For the text-containing cell, return its midpoint in [X, Y] coordinate format. 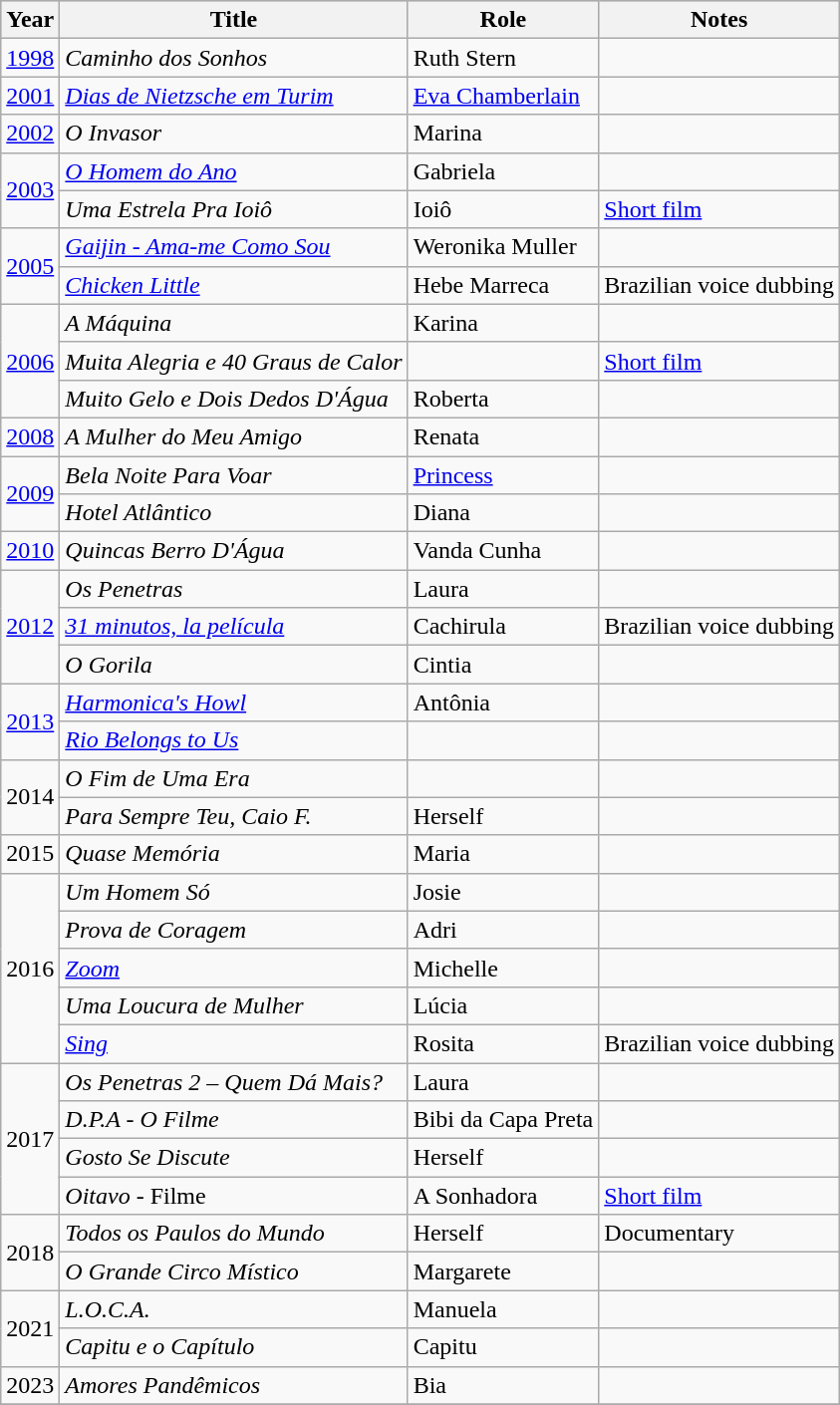
Michelle [503, 968]
Karina [503, 323]
Harmonica's Howl [233, 702]
2009 [30, 494]
Weronika Muller [503, 247]
2005 [30, 266]
Zoom [233, 968]
2002 [30, 134]
Caminho dos Sonhos [233, 58]
L.O.C.A. [233, 1309]
O Invasor [233, 134]
Gaijin - Ama-me Como Sou [233, 247]
Adri [503, 930]
Prova de Coragem [233, 930]
Princess [503, 475]
Eva Chamberlain [503, 96]
Hotel Atlântico [233, 513]
Gosto Se Discute [233, 1158]
Amores Pandêmicos [233, 1385]
Capitu e o Capítulo [233, 1347]
Uma Loucura de Mulher [233, 1005]
Muita Alegria e 40 Graus de Calor [233, 361]
Muito Gelo e Dois Dedos D'Água [233, 399]
Para Sempre Teu, Caio F. [233, 816]
Quase Memória [233, 854]
31 minutos, la película [233, 627]
Chicken Little [233, 285]
A Máquina [233, 323]
2016 [30, 968]
Documentary [719, 1234]
O Homem do Ano [233, 171]
Role [503, 20]
Lúcia [503, 1005]
Ruth Stern [503, 58]
Um Homem Só [233, 892]
Antônia [503, 702]
Manuela [503, 1309]
2014 [30, 797]
D.P.A - O Filme [233, 1120]
2008 [30, 436]
O Gorila [233, 665]
A Mulher do Meu Amigo [233, 436]
2018 [30, 1253]
O Grande Circo Místico [233, 1271]
Uma Estrela Pra Ioiô [233, 209]
Notes [719, 20]
Bia [503, 1385]
Ioiô [503, 209]
2006 [30, 361]
Josie [503, 892]
Oitavo - Filme [233, 1196]
Vanda Cunha [503, 551]
2013 [30, 721]
2001 [30, 96]
Title [233, 20]
A Sonhadora [503, 1196]
Gabriela [503, 171]
Roberta [503, 399]
Capitu [503, 1347]
2010 [30, 551]
2012 [30, 627]
2017 [30, 1138]
2015 [30, 854]
Bibi da Capa Preta [503, 1120]
Maria [503, 854]
Margarete [503, 1271]
Os Penetras 2 – Quem Dá Mais? [233, 1081]
2021 [30, 1328]
Quincas Berro D'Água [233, 551]
Sing [233, 1043]
Cachirula [503, 627]
Hebe Marreca [503, 285]
Year [30, 20]
Cintia [503, 665]
Dias de Nietzsche em Turim [233, 96]
1998 [30, 58]
Os Penetras [233, 589]
Rosita [503, 1043]
O Fim de Uma Era [233, 778]
2023 [30, 1385]
Bela Noite Para Voar [233, 475]
2003 [30, 190]
Todos os Paulos do Mundo [233, 1234]
Renata [503, 436]
Rio Belongs to Us [233, 740]
Marina [503, 134]
Diana [503, 513]
